Identify which cell holds the provided text, then report its (X, Y) central coordinate. 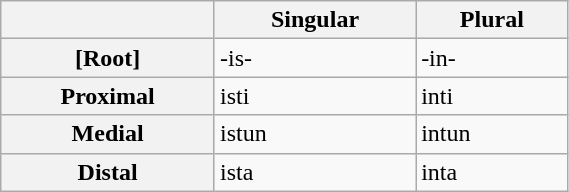
-in- (492, 58)
Medial (108, 134)
intun (492, 134)
Distal (108, 172)
istun (314, 134)
Proximal (108, 96)
inta (492, 172)
isti (314, 96)
ista (314, 172)
Singular (314, 20)
-is- (314, 58)
inti (492, 96)
Plural (492, 20)
[Root] (108, 58)
